Output the [X, Y] coordinate of the center of the cell containing the given text.  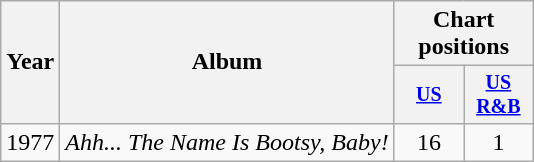
Chart positions [464, 34]
US [428, 94]
Album [227, 62]
1 [498, 142]
1977 [30, 142]
USR&B [498, 94]
Year [30, 62]
Ahh... The Name Is Bootsy, Baby! [227, 142]
16 [428, 142]
